Capture the cell that displays the provided text and extract its [x, y] central coordinate. 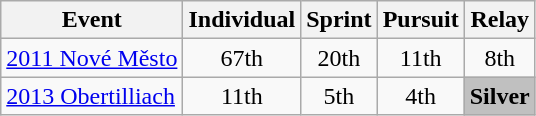
20th [339, 58]
Individual [242, 20]
Event [92, 20]
Sprint [339, 20]
2011 Nové Město [92, 58]
Relay [500, 20]
2013 Obertilliach [92, 96]
Pursuit [420, 20]
4th [420, 96]
Silver [500, 96]
5th [339, 96]
67th [242, 58]
8th [500, 58]
